Identify which cell holds the provided text, then report its (X, Y) central coordinate. 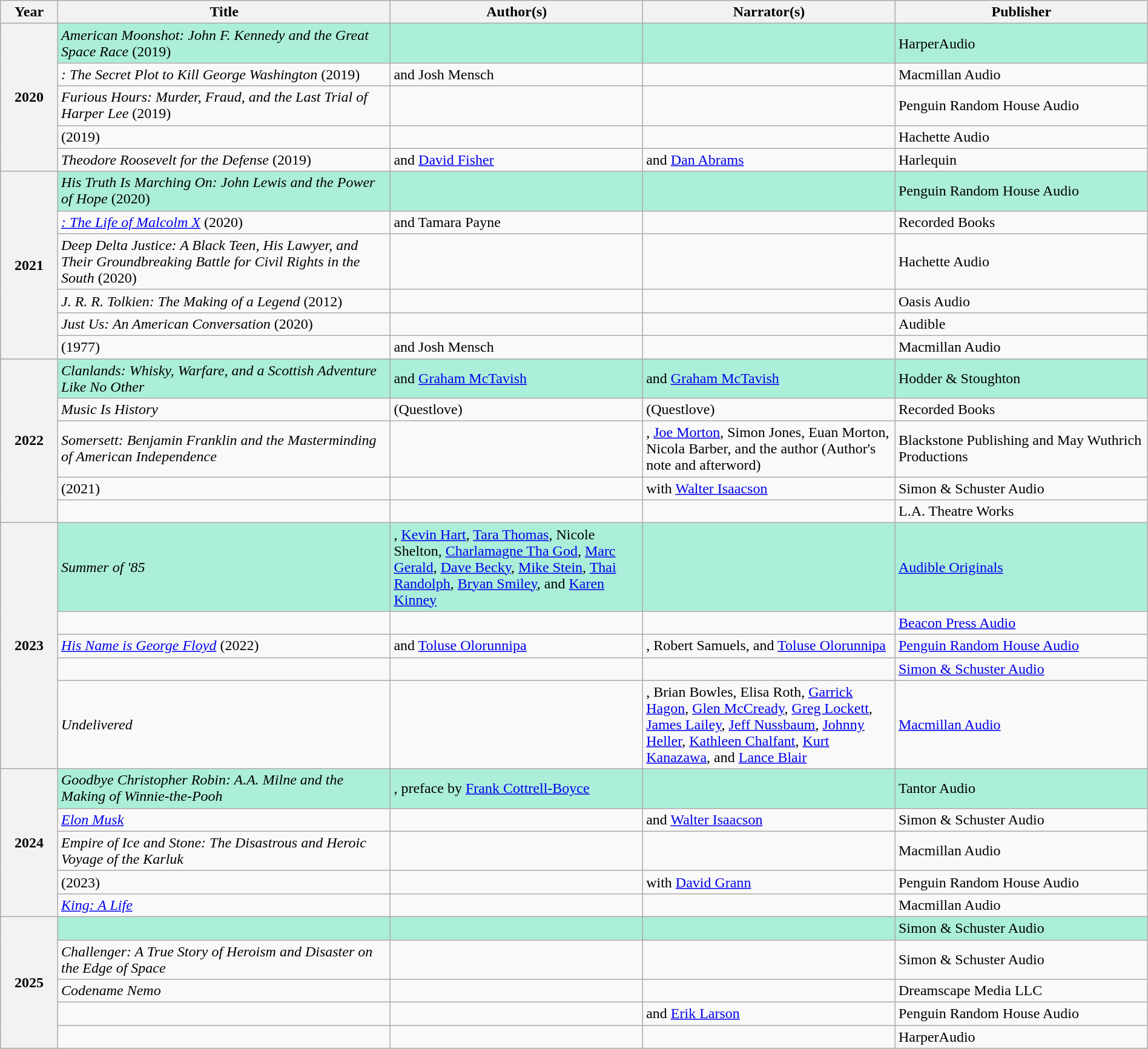
, Joe Morton, Simon Jones, Euan Morton, Nicola Barber, and the author (Author's note and afterword) (769, 449)
Publisher (1021, 12)
Undelivered (224, 725)
Deep Delta Justice: A Black Teen, His Lawyer, and Their Groundbreaking Battle for Civil Rights in the South (2020) (224, 261)
Audible Originals (1021, 567)
American Moonshot: John F. Kennedy and the Great Space Race (2019) (224, 44)
and Dan Abrams (769, 160)
Oasis Audio (1021, 301)
, preface by Frank Cottrell-Boyce (517, 788)
His Name is George Floyd (2022) (224, 646)
Summer of '85 (224, 567)
2022 (29, 441)
and Tamara Payne (517, 222)
with David Grann (769, 882)
Beacon Press Audio (1021, 623)
and Toluse Olorunnipa (517, 646)
(2019) (224, 137)
, Robert Samuels, and Toluse Olorunnipa (769, 646)
King: A Life (224, 905)
2023 (29, 646)
Tantor Audio (1021, 788)
Author(s) (517, 12)
Narrator(s) (769, 12)
(1977) (224, 347)
2024 (29, 843)
and Walter Isaacson (769, 820)
Empire of Ice and Stone: The Disastrous and Heroic Voyage of the Karluk (224, 851)
J. R. R. Tolkien: The Making of a Legend (2012) (224, 301)
Codename Nemo (224, 991)
(2023) (224, 882)
2021 (29, 265)
His Truth Is Marching On: John Lewis and the Power of Hope (2020) (224, 191)
Theodore Roosevelt for the Defense (2019) (224, 160)
and Erik Larson (769, 1014)
Harlequin (1021, 160)
Clanlands: Whisky, Warfare, and a Scottish Adventure Like No Other (224, 378)
Furious Hours: Murder, Fraud, and the Last Trial of Harper Lee (2019) (224, 105)
2025 (29, 982)
with Walter Isaacson (769, 488)
Challenger: A True Story of Heroism and Disaster on the Edge of Space (224, 959)
Dreamscape Media LLC (1021, 991)
Hodder & Stoughton (1021, 378)
Title (224, 12)
2020 (29, 97)
Elon Musk (224, 820)
Year (29, 12)
(2021) (224, 488)
Blackstone Publishing and May Wuthrich Productions (1021, 449)
and David Fisher (517, 160)
Music Is History (224, 410)
: The Life of Malcolm X (2020) (224, 222)
Just Us: An American Conversation (2020) (224, 324)
L.A. Theatre Works (1021, 511)
Audible (1021, 324)
Somersett: Benjamin Franklin and the Masterminding of American Independence (224, 449)
, Kevin Hart, Tara Thomas, Nicole Shelton, Charlamagne Tha God, Marc Gerald, Dave Becky, Mike Stein, Thai Randolph, Bryan Smiley, and Karen Kinney (517, 567)
: The Secret Plot to Kill George Washington (2019) (224, 74)
Goodbye Christopher Robin: A.A. Milne and the Making of Winnie-the-Pooh (224, 788)
